Locate the cell with the specified text and output its (x, y) center coordinate. 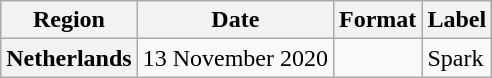
Label (457, 20)
Spark (457, 58)
Format (378, 20)
Region (69, 20)
Date (235, 20)
Netherlands (69, 58)
13 November 2020 (235, 58)
